For the text-containing cell, return its midpoint in [X, Y] coordinate format. 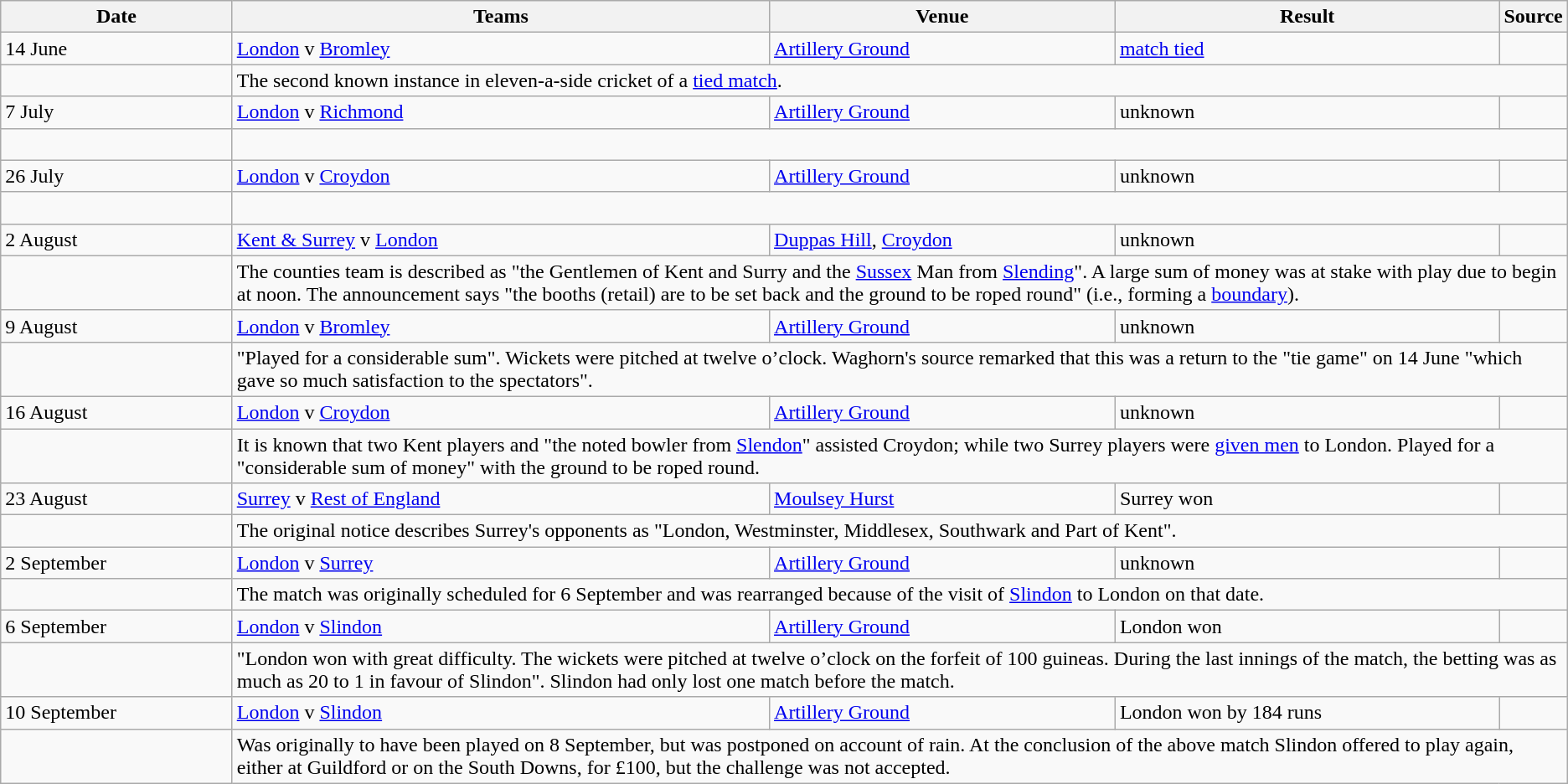
London v Surrey [501, 563]
Surrey won [1307, 499]
London v Richmond [501, 112]
10 September [116, 713]
match tied [1307, 49]
7 July [116, 112]
Date [116, 17]
26 July [116, 176]
The original notice describes Surrey's opponents as "London, Westminster, Middlesex, Southwark and Part of Kent". [900, 531]
6 September [116, 627]
London won by 184 runs [1307, 713]
16 August [116, 412]
Teams [501, 17]
Moulsey Hurst [943, 499]
Duppas Hill, Croydon [943, 240]
9 August [116, 326]
Result [1307, 17]
Kent & Surrey v London [501, 240]
The second known instance in eleven-a-side cricket of a tied match. [900, 80]
Surrey v Rest of England [501, 499]
2 August [116, 240]
2 September [116, 563]
Venue [943, 17]
14 June [116, 49]
Source [1533, 17]
The match was originally scheduled for 6 September and was rearranged because of the visit of Slindon to London on that date. [900, 595]
London won [1307, 627]
23 August [116, 499]
